Return the (X, Y) coordinate for the center point of the cell that contains the specified text.  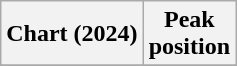
Peakposition (189, 34)
Chart (2024) (72, 34)
